Search for the cell housing the specified text and yield its (X, Y) center coordinate. 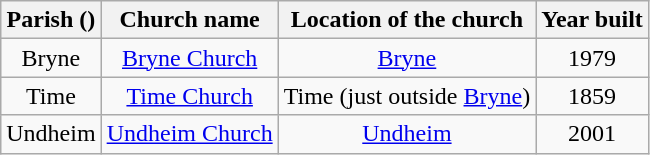
Time Church (190, 96)
Year built (592, 20)
Undheim Church (190, 134)
Church name (190, 20)
1979 (592, 58)
Parish () (51, 20)
1859 (592, 96)
Location of the church (407, 20)
2001 (592, 134)
Time (51, 96)
Bryne Church (190, 58)
Time (just outside Bryne) (407, 96)
